Locate the cell with the specified text and output its (x, y) center coordinate. 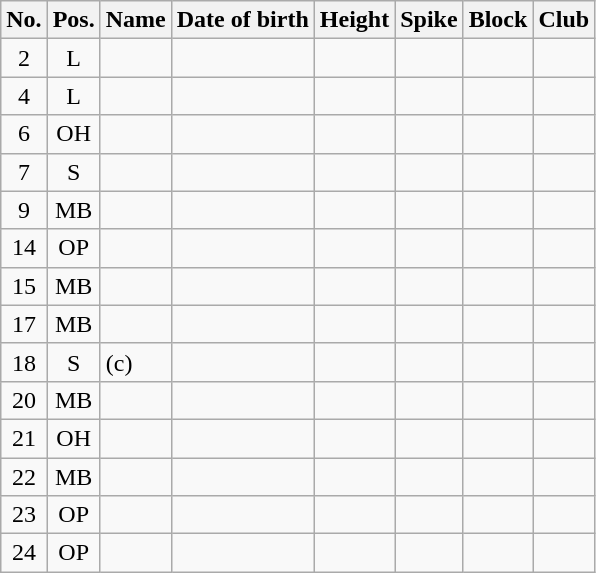
18 (24, 362)
Name (136, 20)
17 (24, 324)
(c) (136, 362)
Block (498, 20)
15 (24, 286)
4 (24, 96)
2 (24, 58)
6 (24, 134)
Spike (429, 20)
21 (24, 438)
9 (24, 210)
Club (564, 20)
24 (24, 553)
22 (24, 477)
No. (24, 20)
Date of birth (242, 20)
Pos. (74, 20)
Height (354, 20)
23 (24, 515)
14 (24, 248)
7 (24, 172)
20 (24, 400)
